Extract the (X, Y) coordinate from the center of the cell holding the provided text.  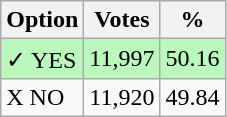
Option (42, 20)
50.16 (192, 59)
✓ YES (42, 59)
Votes (122, 20)
11,920 (122, 97)
11,997 (122, 59)
% (192, 20)
X NO (42, 97)
49.84 (192, 97)
